Locate the cell with the specified text and output its (X, Y) center coordinate. 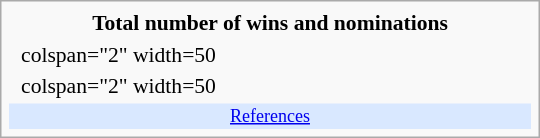
References (270, 116)
Total number of wins and nominations (270, 23)
